Locate the cell with the specified text and output its [x, y] center coordinate. 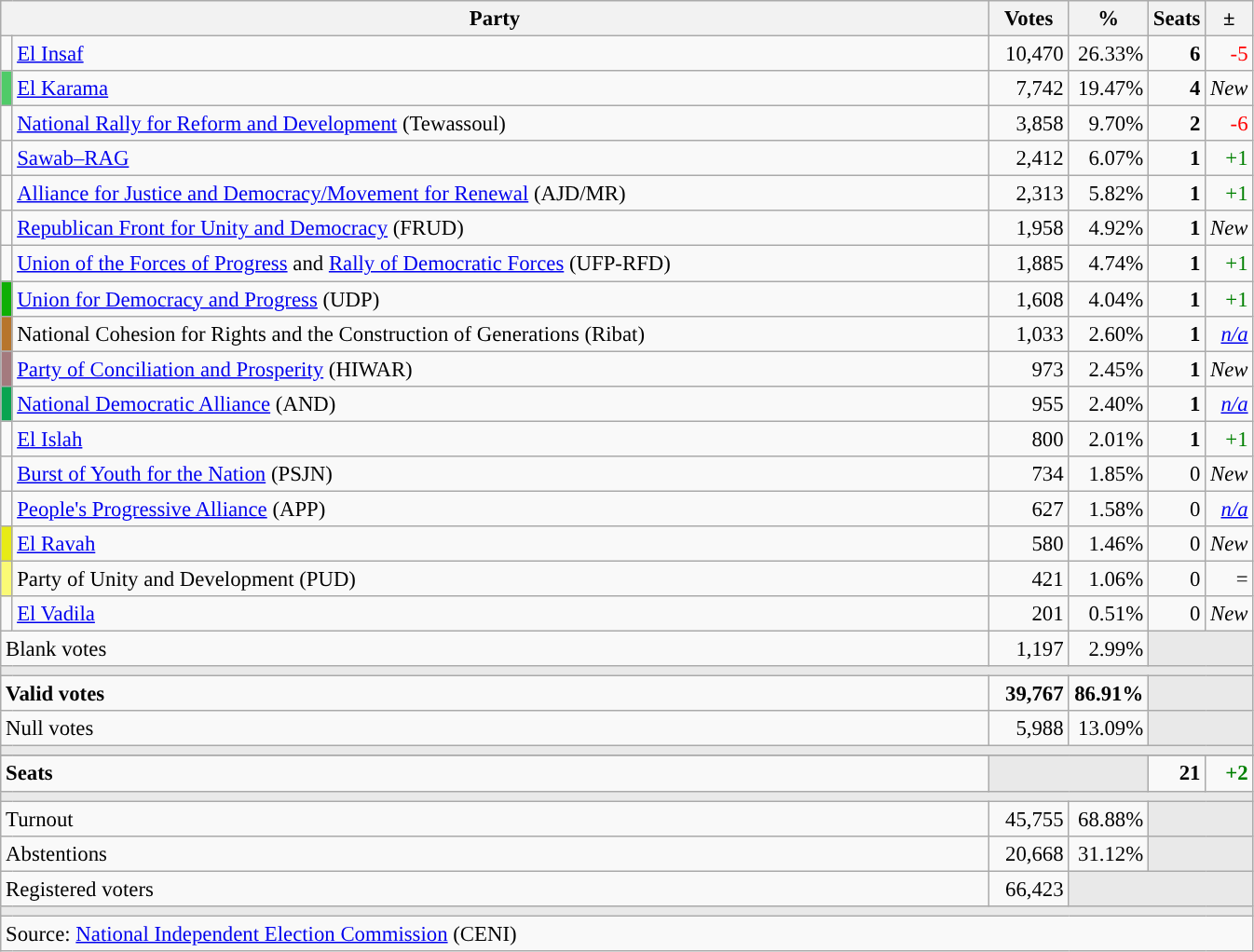
Sawab–RAG [500, 158]
0.51% [1109, 614]
2,313 [1029, 194]
68.88% [1109, 819]
973 [1029, 369]
Null votes [496, 728]
Source: National Independent Election Commission (CENI) [627, 933]
10,470 [1029, 54]
2 [1178, 124]
26.33% [1109, 54]
13.09% [1109, 728]
4.04% [1109, 299]
1,958 [1029, 228]
Party [496, 19]
20,668 [1029, 853]
Registered voters [496, 889]
El Vadila [500, 614]
National Cohesion for Rights and the Construction of Generations (Ribat) [500, 333]
El Karama [500, 88]
3,858 [1029, 124]
1.58% [1109, 509]
800 [1029, 439]
4.74% [1109, 264]
Burst of Youth for the Nation (PSJN) [500, 474]
31.12% [1109, 853]
6 [1178, 54]
21 [1178, 774]
2.60% [1109, 333]
Union of the Forces of Progress and Rally of Democratic Forces (UFP-RFD) [500, 264]
+2 [1230, 774]
1.46% [1109, 544]
2.99% [1109, 649]
Union for Democracy and Progress (UDP) [500, 299]
45,755 [1029, 819]
421 [1029, 578]
El Insaf [500, 54]
201 [1029, 614]
Party of Unity and Development (PUD) [500, 578]
580 [1029, 544]
-6 [1230, 124]
Blank votes [496, 649]
1,608 [1029, 299]
2,412 [1029, 158]
-5 [1230, 54]
Turnout [496, 819]
19.47% [1109, 88]
5.82% [1109, 194]
7,742 [1029, 88]
734 [1029, 474]
2.45% [1109, 369]
± [1230, 19]
1.06% [1109, 578]
1,033 [1029, 333]
National Rally for Reform and Development (Tewassoul) [500, 124]
% [1109, 19]
Abstentions [496, 853]
627 [1029, 509]
El Islah [500, 439]
5,988 [1029, 728]
= [1230, 578]
9.70% [1109, 124]
4.92% [1109, 228]
86.91% [1109, 694]
6.07% [1109, 158]
2.01% [1109, 439]
Votes [1029, 19]
2.40% [1109, 403]
955 [1029, 403]
Party of Conciliation and Prosperity (HIWAR) [500, 369]
1,885 [1029, 264]
El Ravah [500, 544]
People's Progressive Alliance (APP) [500, 509]
4 [1178, 88]
1,197 [1029, 649]
66,423 [1029, 889]
Alliance for Justice and Democracy/Movement for Renewal (AJD/MR) [500, 194]
Republican Front for Unity and Democracy (FRUD) [500, 228]
1.85% [1109, 474]
39,767 [1029, 694]
National Democratic Alliance (AND) [500, 403]
Valid votes [496, 694]
